Extract the [X, Y] coordinate from the center of the cell holding the provided text.  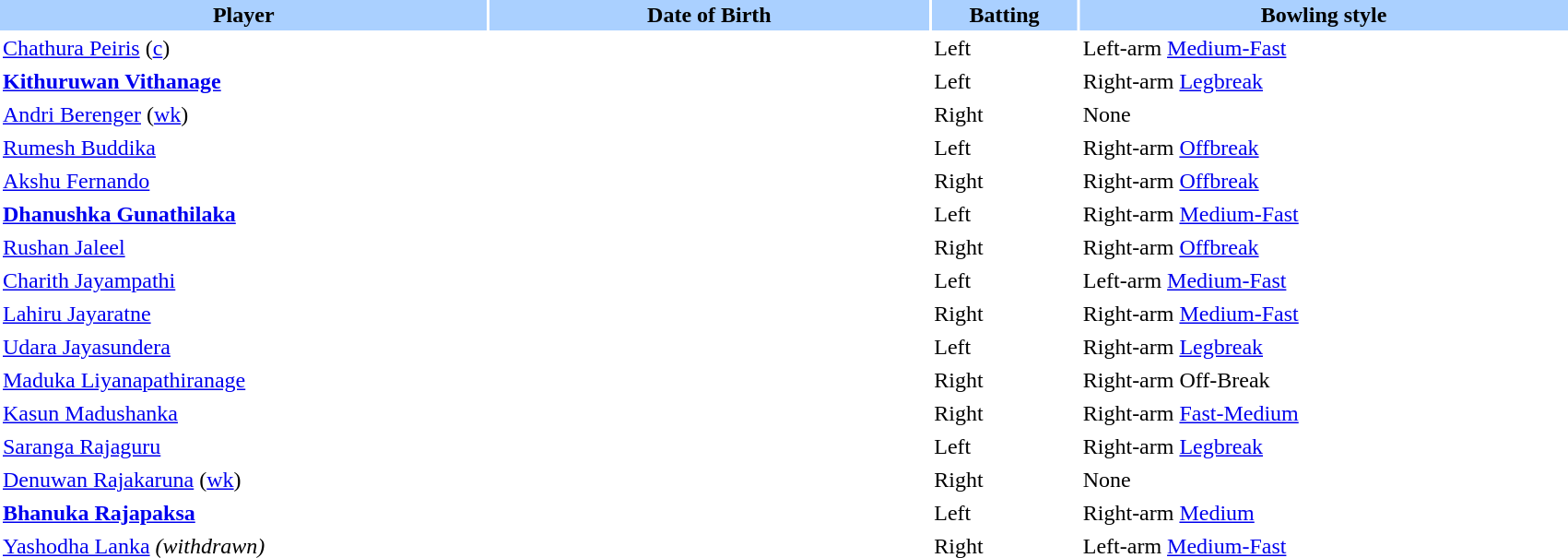
Charith Jayampathi [243, 280]
Chathura Peiris (c) [243, 48]
Denuwan Rajakaruna (wk) [243, 480]
Saranga Rajaguru [243, 446]
Right-arm Medium [1324, 513]
Udara Jayasundera [243, 347]
Rumesh Buddika [243, 148]
Bowling style [1324, 15]
Lahiru Jayaratne [243, 314]
Kithuruwan Vithanage [243, 81]
Rushan Jaleel [243, 247]
Akshu Fernando [243, 181]
Date of Birth [710, 15]
Right-arm Fast-Medium [1324, 413]
Player [243, 15]
Right-arm Off-Break [1324, 380]
Bhanuka Rajapaksa [243, 513]
Batting [1005, 15]
Maduka Liyanapathiranage [243, 380]
Andri Berenger (wk) [243, 114]
Kasun Madushanka [243, 413]
Dhanushka Gunathilaka [243, 214]
